Determine the (X, Y) coordinate at the center of the cell enclosing the given text.  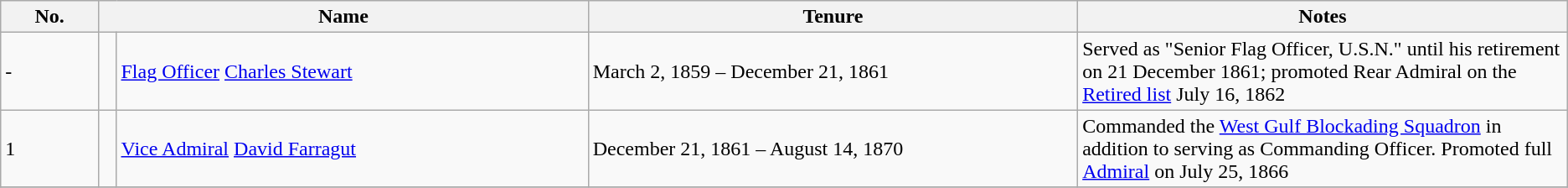
No. (50, 17)
Tenure (833, 17)
March 2, 1859 – December 21, 1861 (833, 71)
December 21, 1861 – August 14, 1870 (833, 149)
Served as "Senior Flag Officer, U.S.N." until his retirement on 21 December 1861; promoted Rear Admiral on the Retired list July 16, 1862 (1323, 71)
Flag Officer Charles Stewart (352, 71)
Name (343, 17)
Vice Admiral David Farragut (352, 149)
Commanded the West Gulf Blockading Squadron in addition to serving as Commanding Officer. Promoted full Admiral on July 25, 1866 (1323, 149)
Notes (1323, 17)
- (50, 71)
1 (50, 149)
